Find where the given text appears and provide that cell's center as (X, Y) coordinate. 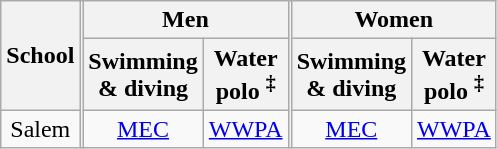
Men (186, 20)
Salem (40, 129)
School (40, 56)
Women (394, 20)
